Provide the (X, Y) coordinate of the cell's center where the given text is located.  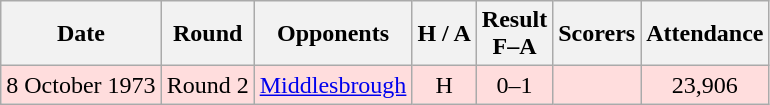
Scorers (597, 34)
Round 2 (208, 85)
8 October 1973 (81, 85)
Round (208, 34)
H / A (444, 34)
ResultF–A (514, 34)
Opponents (333, 34)
23,906 (705, 85)
0–1 (514, 85)
Attendance (705, 34)
H (444, 85)
Date (81, 34)
Middlesbrough (333, 85)
